Return (X, Y) of the center of cell containing provided text 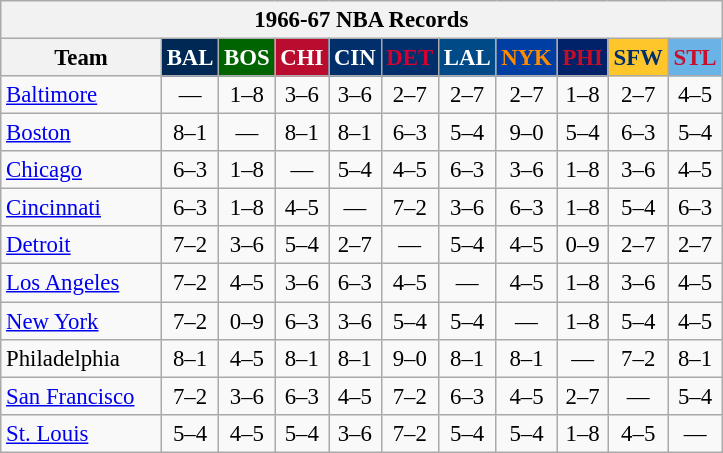
PHI (582, 58)
CIN (355, 58)
Chicago (82, 170)
1966-67 NBA Records (362, 20)
Detroit (82, 245)
STL (695, 58)
CHI (302, 58)
BOS (247, 58)
NYK (526, 58)
New York (82, 321)
San Francisco (82, 396)
BAL (190, 58)
St. Louis (82, 433)
Boston (82, 133)
SFW (638, 58)
Philadelphia (82, 358)
Los Angeles (82, 283)
LAL (466, 58)
DET (410, 58)
Cincinnati (82, 208)
Baltimore (82, 95)
Team (82, 58)
